Provide the (X, Y) coordinate of the cell's center where the given text is located.  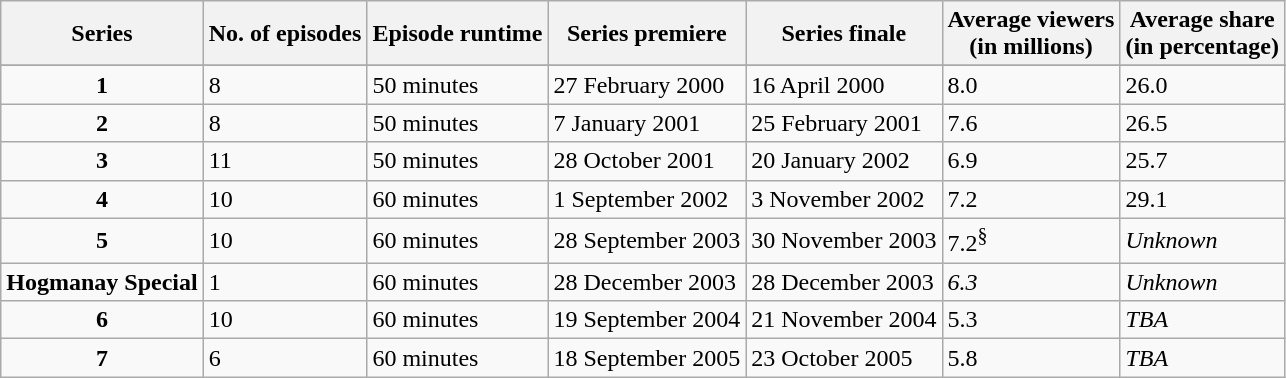
5 (102, 240)
25.7 (1202, 161)
16 April 2000 (844, 85)
No. of episodes (285, 34)
28 October 2001 (647, 161)
5.8 (1031, 358)
Average viewers(in millions) (1031, 34)
7.2 (1031, 199)
3 November 2002 (844, 199)
18 September 2005 (647, 358)
6.3 (1031, 282)
11 (285, 161)
26.0 (1202, 85)
7 January 2001 (647, 123)
4 (102, 199)
Episode runtime (458, 34)
21 November 2004 (844, 320)
6.9 (1031, 161)
Series (102, 34)
27 February 2000 (647, 85)
7.2§ (1031, 240)
7 (102, 358)
19 September 2004 (647, 320)
8.0 (1031, 85)
7.6 (1031, 123)
30 November 2003 (844, 240)
Series finale (844, 34)
1 September 2002 (647, 199)
29.1 (1202, 199)
Hogmanay Special (102, 282)
5.3 (1031, 320)
Average share(in percentage) (1202, 34)
2 (102, 123)
3 (102, 161)
26.5 (1202, 123)
23 October 2005 (844, 358)
Series premiere (647, 34)
25 February 2001 (844, 123)
20 January 2002 (844, 161)
28 September 2003 (647, 240)
